Determine the [X, Y] coordinate at the center of the cell enclosing the given text.  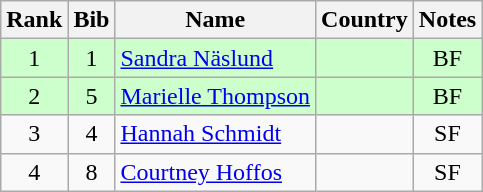
8 [92, 172]
2 [34, 96]
Notes [447, 20]
Rank [34, 20]
Courtney Hoffos [216, 172]
Hannah Schmidt [216, 134]
Country [365, 20]
Marielle Thompson [216, 96]
3 [34, 134]
Sandra Näslund [216, 58]
Name [216, 20]
5 [92, 96]
Bib [92, 20]
